Return the (x, y) coordinate for the center point of the cell that contains the specified text.  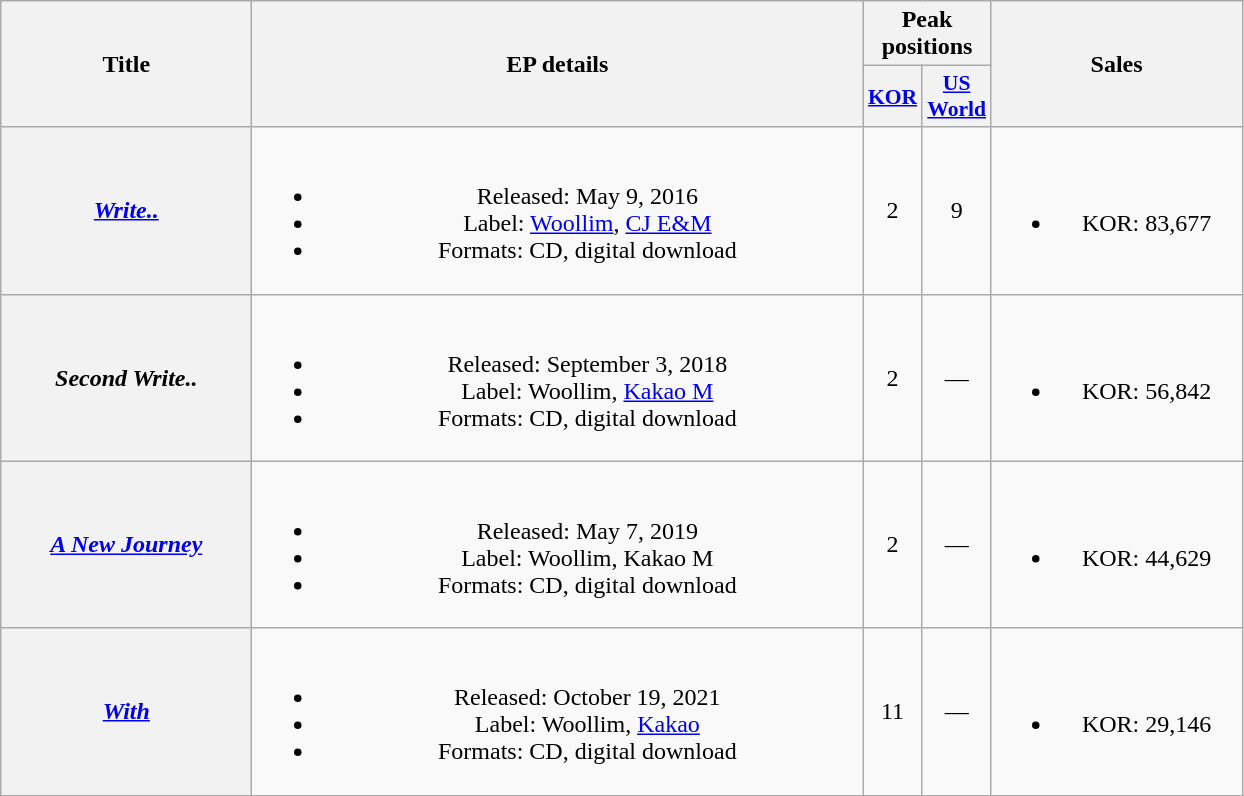
A New Journey (126, 544)
Released: May 7, 2019Label: Woollim, Kakao MFormats: CD, digital download (558, 544)
KOR: 44,629 (1116, 544)
9 (956, 210)
11 (892, 712)
Title (126, 64)
KOR: 83,677 (1116, 210)
Released: September 3, 2018Label: Woollim, Kakao MFormats: CD, digital download (558, 378)
KOR: 29,146 (1116, 712)
Second Write.. (126, 378)
US World (956, 96)
EP details (558, 64)
Sales (1116, 64)
With (126, 712)
KOR: 56,842 (1116, 378)
Released: October 19, 2021Label: Woollim, KakaoFormats: CD, digital download (558, 712)
Released: May 9, 2016Label: Woollim, CJ E&MFormats: CD, digital download (558, 210)
Peak positions (927, 34)
Write.. (126, 210)
KOR (892, 96)
